Output the [X, Y] coordinate of the center of the cell containing the given text.  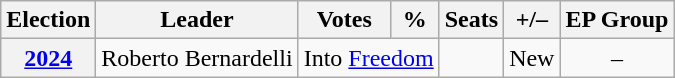
% [414, 20]
New [532, 58]
Election [48, 20]
EP Group [617, 20]
Roberto Bernardelli [197, 58]
Seats [471, 20]
– [617, 58]
+/– [532, 20]
Votes [344, 20]
Into Freedom [368, 58]
2024 [48, 58]
Leader [197, 20]
